Provide the (x, y) coordinate of the cell's center where the given text is located.  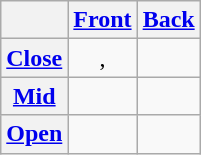
, (102, 58)
Front (102, 20)
Close (34, 58)
Open (34, 134)
Back (168, 20)
Mid (34, 96)
